Pinpoint the cell where the given text exists, returning its (X, Y) midpoint coordinate. 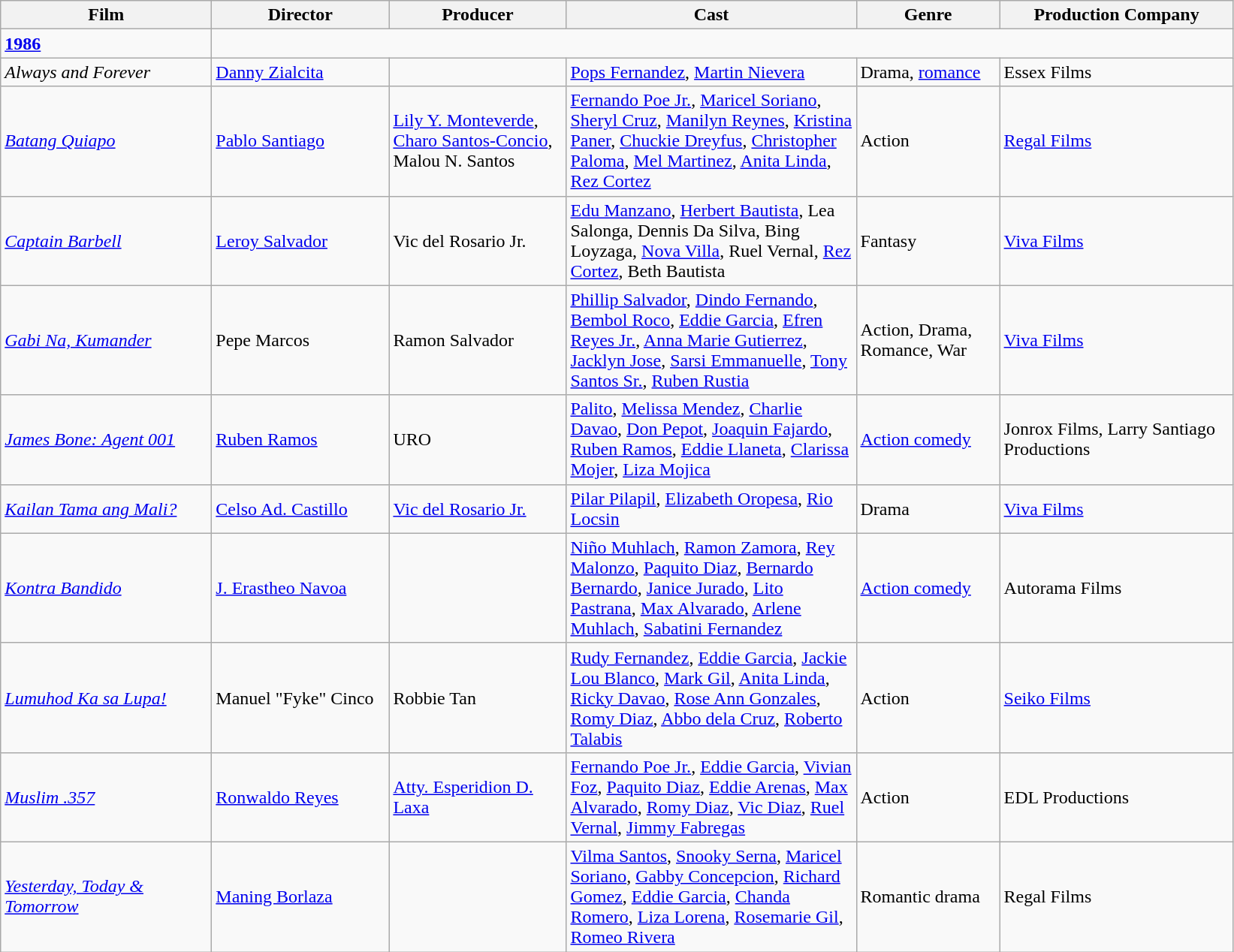
Vilma Santos, Snooky Serna, Maricel Soriano, Gabby Concepcion, Richard Gomez, Eddie Garcia, Chanda Romero, Liza Lorena, Rosemarie Gil, Romeo Rivera (711, 896)
Manuel "Fyke" Cinco (300, 697)
Director (300, 15)
Film (107, 15)
Cast (711, 15)
Action, Drama, Romance, War (928, 340)
Captain Barbell (107, 240)
Genre (928, 15)
Jonrox Films, Larry Santiago Productions (1116, 440)
Yesterday, Today & Tomorrow (107, 896)
Fernando Poe Jr., Eddie Garcia, Vivian Foz, Paquito Diaz, Eddie Arenas, Max Alvarado, Romy Diaz, Vic Diaz, Ruel Vernal, Jimmy Fabregas (711, 797)
Seiko Films (1116, 697)
Muslim .357 (107, 797)
Palito, Melissa Mendez, Charlie Davao, Don Pepot, Joaquin Fajardo, Ruben Ramos, Eddie Llaneta, Clarissa Mojer, Liza Mojica (711, 440)
Essex Films (1116, 72)
Celso Ad. Castillo (300, 509)
Pepe Marcos (300, 340)
URO (478, 440)
Pablo Santiago (300, 141)
Pilar Pilapil, Elizabeth Oropesa, Rio Locsin (711, 509)
Gabi Na, Kumander (107, 340)
Maning Borlaza (300, 896)
Pops Fernandez, Martin Nievera (711, 72)
Danny Zialcita (300, 72)
Romantic drama (928, 896)
Ronwaldo Reyes (300, 797)
Rudy Fernandez, Eddie Garcia, Jackie Lou Blanco, Mark Gil, Anita Linda, Ricky Davao, Rose Ann Gonzales, Romy Diaz, Abbo dela Cruz, Roberto Talabis (711, 697)
Robbie Tan (478, 697)
Fantasy (928, 240)
1986 (107, 44)
Lily Y. Monteverde, Charo Santos-Concio, Malou N. Santos (478, 141)
Production Company (1116, 15)
Producer (478, 15)
Drama (928, 509)
Leroy Salvador (300, 240)
EDL Productions (1116, 797)
Ramon Salvador (478, 340)
Kontra Bandido (107, 588)
Autorama Films (1116, 588)
Batang Quiapo (107, 141)
Atty. Esperidion D. Laxa (478, 797)
Kailan Tama ang Mali? (107, 509)
J. Erastheo Navoa (300, 588)
Edu Manzano, Herbert Bautista, Lea Salonga, Dennis Da Silva, Bing Loyzaga, Nova Villa, Ruel Vernal, Rez Cortez, Beth Bautista (711, 240)
Always and Forever (107, 72)
Lumuhod Ka sa Lupa! (107, 697)
Ruben Ramos (300, 440)
James Bone: Agent 001 (107, 440)
Drama, romance (928, 72)
